Capture the cell that displays the provided text and extract its (x, y) central coordinate. 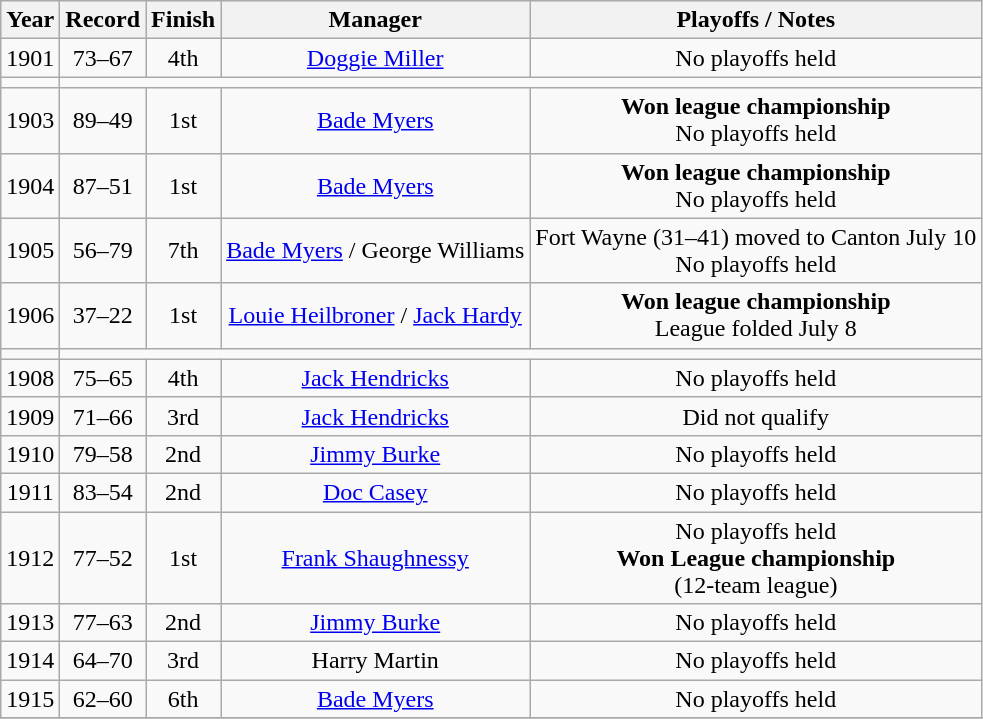
6th (184, 699)
Doc Casey (376, 492)
1904 (30, 186)
73–67 (103, 58)
87–51 (103, 186)
Playoffs / Notes (756, 20)
1906 (30, 316)
1915 (30, 699)
Won league championshipLeague folded July 8 (756, 316)
Bade Myers / George Williams (376, 250)
1903 (30, 120)
No playoffs heldWon League championship(12-team league) (756, 558)
71–66 (103, 416)
1912 (30, 558)
1908 (30, 378)
Finish (184, 20)
Year (30, 20)
Manager (376, 20)
Record (103, 20)
1913 (30, 623)
75–65 (103, 378)
Did not qualify (756, 416)
1914 (30, 661)
Doggie Miller (376, 58)
1910 (30, 454)
Harry Martin (376, 661)
Louie Heilbroner / Jack Hardy (376, 316)
64–70 (103, 661)
1911 (30, 492)
Fort Wayne (31–41) moved to Canton July 10No playoffs held (756, 250)
79–58 (103, 454)
89–49 (103, 120)
37–22 (103, 316)
77–52 (103, 558)
1905 (30, 250)
7th (184, 250)
56–79 (103, 250)
62–60 (103, 699)
83–54 (103, 492)
Frank Shaughnessy (376, 558)
1901 (30, 58)
77–63 (103, 623)
1909 (30, 416)
